Find where the given text appears and provide that cell's center as (X, Y) coordinate. 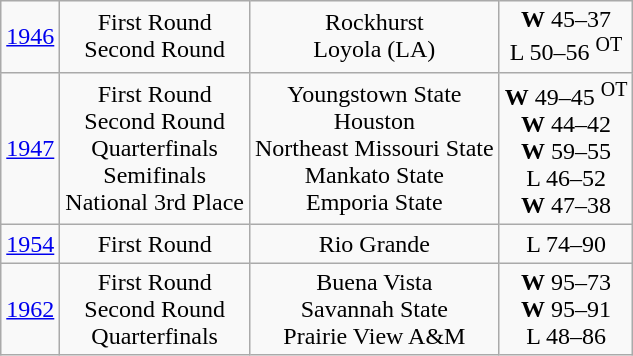
1954 (30, 244)
1947 (30, 148)
RockhurstLoyola (LA) (374, 37)
First Round (155, 244)
1962 (30, 309)
W 95–73W 95–91L 48–86 (566, 309)
1946 (30, 37)
W 45–37L 50–56 OT (566, 37)
Buena VistaSavannah StatePrairie View A&M (374, 309)
Rio Grande (374, 244)
First RoundSecond Round (155, 37)
First RoundSecond RoundQuarterfinals (155, 309)
First RoundSecond RoundQuarterfinalsSemifinalsNational 3rd Place (155, 148)
Youngstown StateHoustonNortheast Missouri StateMankato StateEmporia State (374, 148)
W 49–45 OTW 44–42W 59–55L 46–52W 47–38 (566, 148)
L 74–90 (566, 244)
